Return (X, Y) of the center of cell containing provided text 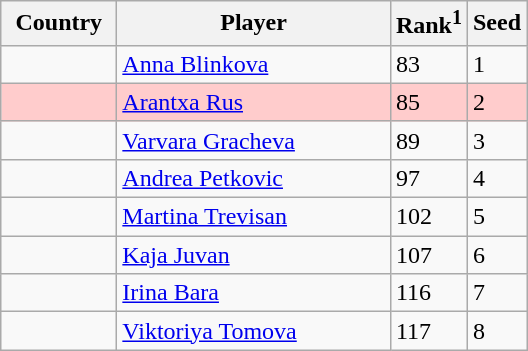
89 (428, 140)
1 (496, 64)
Country (59, 24)
5 (496, 217)
117 (428, 331)
Seed (496, 24)
102 (428, 217)
2 (496, 102)
Andrea Petkovic (254, 178)
Irina Bara (254, 293)
Martina Trevisan (254, 217)
Kaja Juvan (254, 255)
85 (428, 102)
97 (428, 178)
107 (428, 255)
Anna Blinkova (254, 64)
Arantxa Rus (254, 102)
Rank1 (428, 24)
7 (496, 293)
Player (254, 24)
Viktoriya Tomova (254, 331)
3 (496, 140)
4 (496, 178)
8 (496, 331)
6 (496, 255)
Varvara Gracheva (254, 140)
116 (428, 293)
83 (428, 64)
